Detect which cell encompasses the target text, then output its (X, Y) center coordinate. 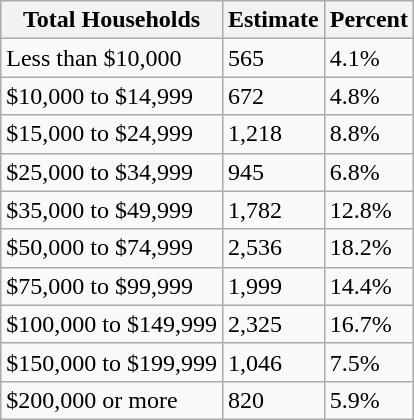
1,782 (273, 210)
Percent (368, 20)
Estimate (273, 20)
5.9% (368, 400)
6.8% (368, 172)
672 (273, 96)
Total Households (112, 20)
$50,000 to $74,999 (112, 248)
$150,000 to $199,999 (112, 362)
$15,000 to $24,999 (112, 134)
7.5% (368, 362)
4.1% (368, 58)
2,536 (273, 248)
1,046 (273, 362)
12.8% (368, 210)
$100,000 to $149,999 (112, 324)
565 (273, 58)
Less than $10,000 (112, 58)
820 (273, 400)
4.8% (368, 96)
$25,000 to $34,999 (112, 172)
945 (273, 172)
$10,000 to $14,999 (112, 96)
$35,000 to $49,999 (112, 210)
18.2% (368, 248)
14.4% (368, 286)
2,325 (273, 324)
$75,000 to $99,999 (112, 286)
1,999 (273, 286)
16.7% (368, 324)
$200,000 or more (112, 400)
1,218 (273, 134)
8.8% (368, 134)
